Capture the cell that displays the provided text and extract its [X, Y] central coordinate. 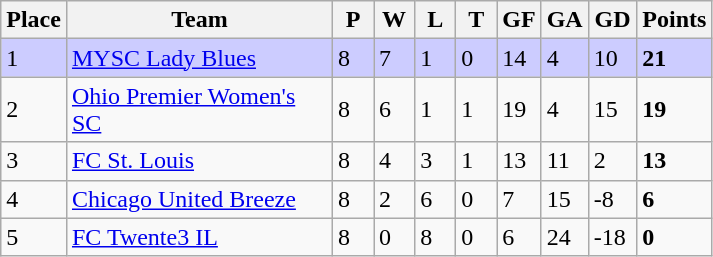
Ohio Premier Women's SC [199, 110]
11 [564, 161]
MYSC Lady Blues [199, 58]
W [394, 20]
10 [612, 58]
GF [519, 20]
5 [34, 237]
GA [564, 20]
14 [519, 58]
GD [612, 20]
T [476, 20]
Place [34, 20]
FC Twente3 IL [199, 237]
24 [564, 237]
FC St. Louis [199, 161]
Team [199, 20]
21 [674, 58]
P [354, 20]
Chicago United Breeze [199, 199]
-18 [612, 237]
Points [674, 20]
-8 [612, 199]
L [436, 20]
